Return the (x, y) coordinate for the center point of the cell that contains the specified text.  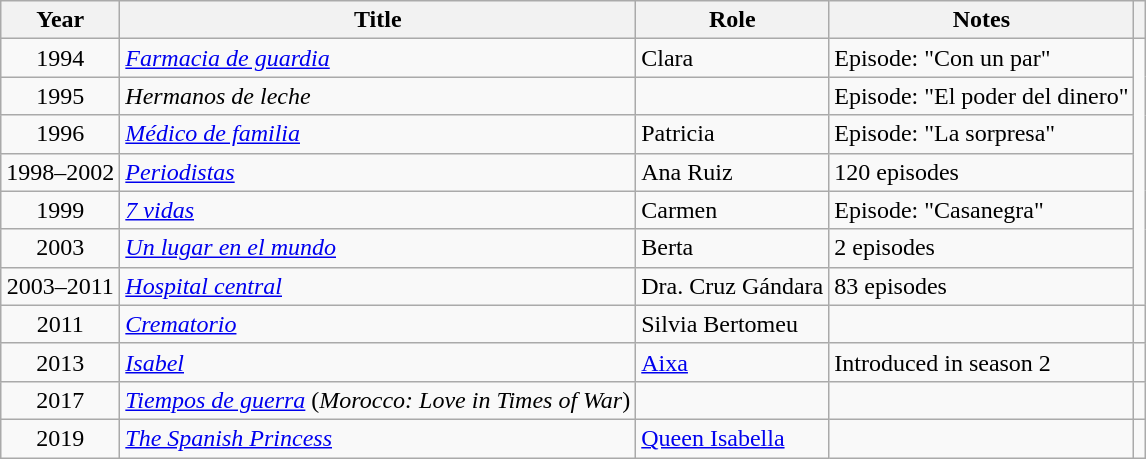
Clara (732, 58)
1995 (60, 96)
Isabel (378, 362)
7 vidas (378, 210)
2003–2011 (60, 286)
Dra. Cruz Gándara (732, 286)
Silvia Bertomeu (732, 324)
The Spanish Princess (378, 438)
1996 (60, 134)
Un lugar en el mundo (378, 248)
1994 (60, 58)
Role (732, 20)
Episode: "El poder del dinero" (982, 96)
Periodistas (378, 172)
Title (378, 20)
Berta (732, 248)
2013 (60, 362)
83 episodes (982, 286)
2 episodes (982, 248)
2019 (60, 438)
Patricia (732, 134)
Episode: "Con un par" (982, 58)
Year (60, 20)
Hermanos de leche (378, 96)
Ana Ruiz (732, 172)
Tiempos de guerra (Morocco: Love in Times of War) (378, 400)
1999 (60, 210)
Carmen (732, 210)
Queen Isabella (732, 438)
Médico de familia (378, 134)
2017 (60, 400)
Episode: "La sorpresa" (982, 134)
Crematorio (378, 324)
120 episodes (982, 172)
2003 (60, 248)
Introduced in season 2 (982, 362)
Aixa (732, 362)
2011 (60, 324)
Farmacia de guardia (378, 58)
Hospital central (378, 286)
Episode: "Casanegra" (982, 210)
Notes (982, 20)
1998–2002 (60, 172)
